Search for the cell housing the specified text and yield its (x, y) center coordinate. 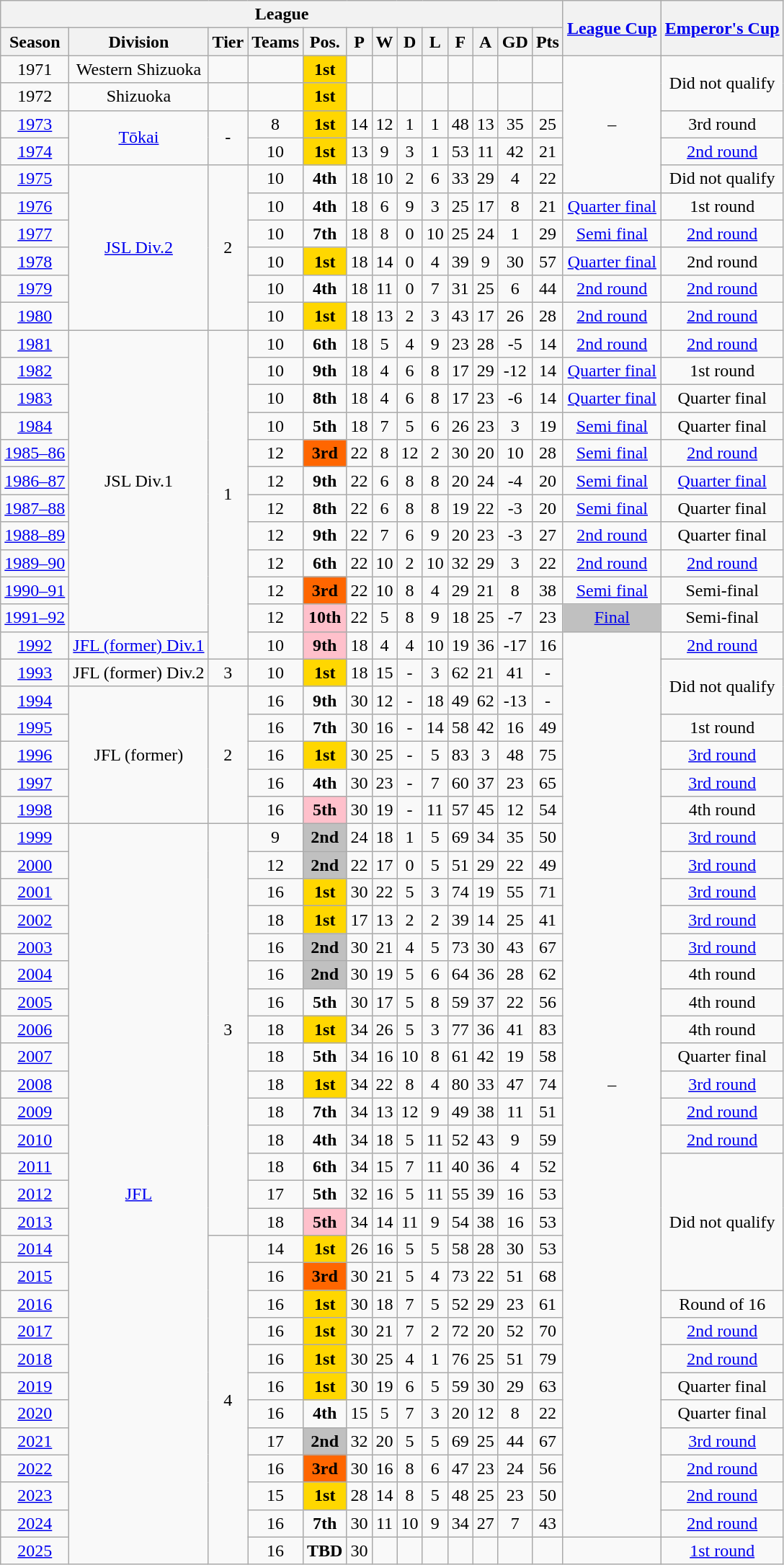
1996 (35, 755)
1988–89 (35, 536)
2018 (35, 1359)
76 (460, 1359)
75 (548, 755)
2013 (35, 1222)
2011 (35, 1166)
2020 (35, 1414)
45 (486, 810)
Teams (275, 42)
64 (460, 975)
A (486, 42)
L (435, 42)
2008 (35, 1084)
2006 (35, 1029)
2002 (35, 920)
2007 (35, 1057)
1971 (35, 69)
-12 (514, 371)
-13 (514, 700)
2015 (35, 1277)
2019 (35, 1386)
JFL (former) (138, 755)
1984 (35, 426)
79 (548, 1359)
63 (548, 1386)
JSL Div.2 (138, 247)
1978 (35, 261)
1976 (35, 206)
1995 (35, 727)
1990–91 (35, 590)
1983 (35, 399)
1992 (35, 645)
2012 (35, 1194)
2000 (35, 865)
2014 (35, 1249)
-5 (514, 344)
70 (548, 1331)
-4 (514, 481)
JFL (138, 1194)
F (460, 42)
2003 (35, 947)
2017 (35, 1331)
2010 (35, 1139)
GD (514, 42)
1989–90 (35, 563)
65 (548, 782)
77 (460, 1029)
P (359, 42)
Round of 16 (722, 1304)
1973 (35, 124)
2009 (35, 1112)
2022 (35, 1468)
1975 (35, 179)
1974 (35, 151)
1981 (35, 344)
-17 (514, 645)
2024 (35, 1523)
10th (325, 618)
1982 (35, 371)
1980 (35, 316)
1998 (35, 810)
-7 (514, 618)
2001 (35, 892)
1993 (35, 673)
League Cup (612, 28)
JFL (former) Div.2 (138, 673)
2005 (35, 1002)
2023 (35, 1496)
Pos. (325, 42)
Final (612, 618)
Emperor's Cup (722, 28)
1987–88 (35, 508)
Tier (228, 42)
2004 (35, 975)
Shizuoka (138, 97)
Season (35, 42)
1994 (35, 700)
1999 (35, 838)
JSL Div.1 (138, 482)
31 (460, 288)
1997 (35, 782)
1972 (35, 97)
D (409, 42)
1977 (35, 234)
League (282, 14)
1985–86 (35, 453)
TBD (325, 1551)
Tōkai (138, 138)
72 (460, 1331)
40 (460, 1166)
80 (460, 1084)
Division (138, 42)
1979 (35, 288)
Pts (548, 42)
2025 (35, 1551)
71 (548, 892)
60 (460, 782)
1991–92 (35, 618)
68 (548, 1277)
JFL (former) Div.1 (138, 645)
2021 (35, 1441)
W (385, 42)
1986–87 (35, 481)
2016 (35, 1304)
Western Shizuoka (138, 69)
-6 (514, 399)
